Search for the cell housing the specified text and yield its [x, y] center coordinate. 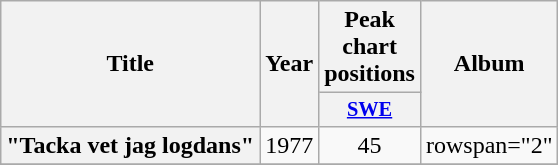
1977 [290, 145]
Title [130, 64]
Year [290, 64]
Album [489, 64]
rowspan="2" [489, 145]
SWE [370, 110]
"Tacka vet jag logdans" [130, 145]
45 [370, 145]
Peak chart positions [370, 47]
